Extract the (X, Y) coordinate from the center of the cell holding the provided text.  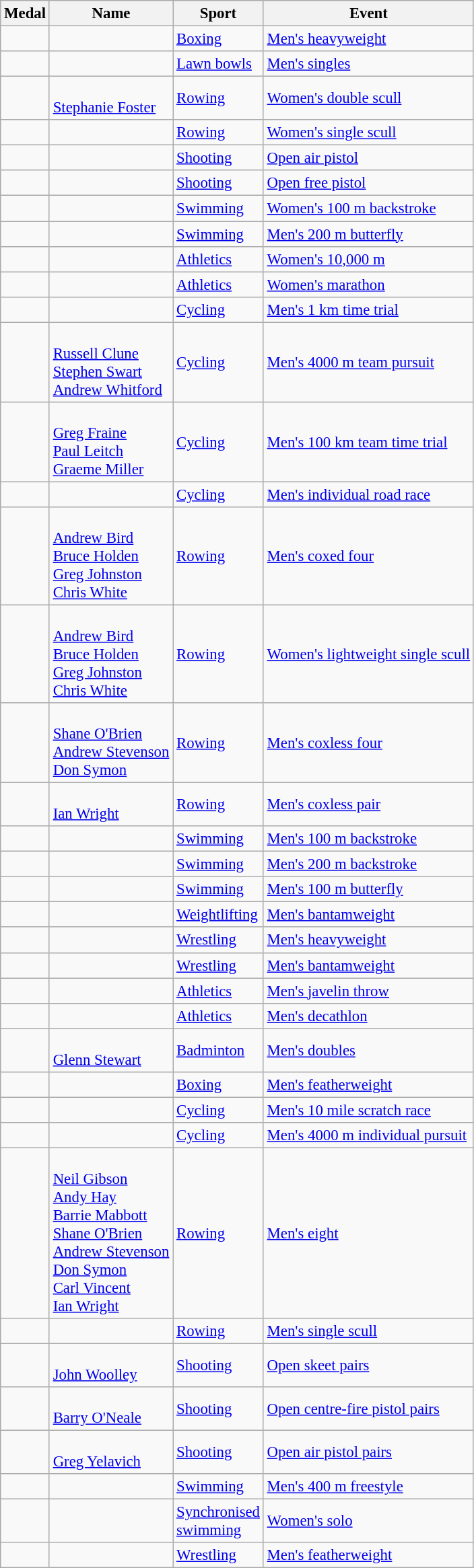
Greg Yelavich (110, 1453)
Women's marathon (368, 285)
Men's 200 m butterfly (368, 234)
Name (110, 13)
Greg FrainePaul LeitchGraeme Miller (110, 443)
Badminton (218, 1051)
Shane O'BrienAndrew StevensonDon Symon (110, 743)
Men's single scull (368, 1331)
Men's 4000 m individual pursuit (368, 1135)
Men's 10 mile scratch race (368, 1110)
Men's 4000 m team pursuit (368, 362)
Women's lightweight single scull (368, 654)
Glenn Stewart (110, 1051)
Women's single scull (368, 133)
Women's 10,000 m (368, 259)
Men's eight (368, 1233)
Men's 100 m butterfly (368, 889)
Neil GibsonAndy HayBarrie MabbottShane O'BrienAndrew StevensonDon SymonCarl VincentIan Wright (110, 1233)
John Woolley (110, 1366)
Men's decathlon (368, 1016)
Men's coxed four (368, 556)
Women's 100 m backstroke (368, 209)
Synchronisedswimming (218, 1522)
Open centre-fire pistol pairs (368, 1409)
Men's featherweight (368, 1085)
Men's doubles (368, 1051)
Russell CluneStephen SwartAndrew Whitford (110, 362)
Open air pistol (368, 158)
Open air pistol pairs (368, 1453)
Weightlifting (218, 915)
Men's singles (368, 64)
Women's solo (368, 1522)
Men's 200 m backstroke (368, 864)
Lawn bowls (218, 64)
Women's double scull (368, 98)
Men's 100 km team time trial (368, 443)
Event (368, 13)
Men's 100 m backstroke (368, 839)
Open free pistol (368, 184)
Men's 400 m freestyle (368, 1487)
Sport (218, 13)
Men's coxless four (368, 743)
Men's individual road race (368, 494)
Men's coxless pair (368, 805)
Stephanie Foster (110, 98)
Medal (26, 13)
Men's 1 km time trial (368, 309)
Barry O'Neale (110, 1409)
Men's javelin throw (368, 991)
Open skeet pairs (368, 1366)
Ian Wright (110, 805)
